Scan for the cell matching the given text and deliver its [x, y] coordinate at center. 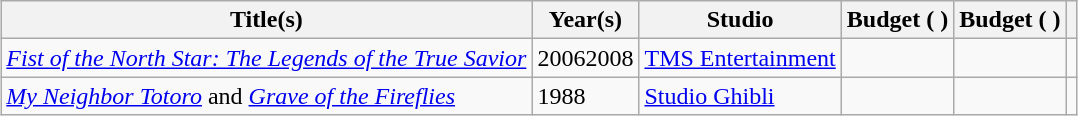
Fist of the North Star: The Legends of the True Savior [266, 58]
TMS Entertainment [740, 58]
My Neighbor Totoro and Grave of the Fireflies [266, 96]
Year(s) [586, 20]
Studio Ghibli [740, 96]
Studio [740, 20]
Title(s) [266, 20]
1988 [586, 96]
20062008 [586, 58]
